Determine the (x, y) coordinate at the center of the cell enclosing the given text.  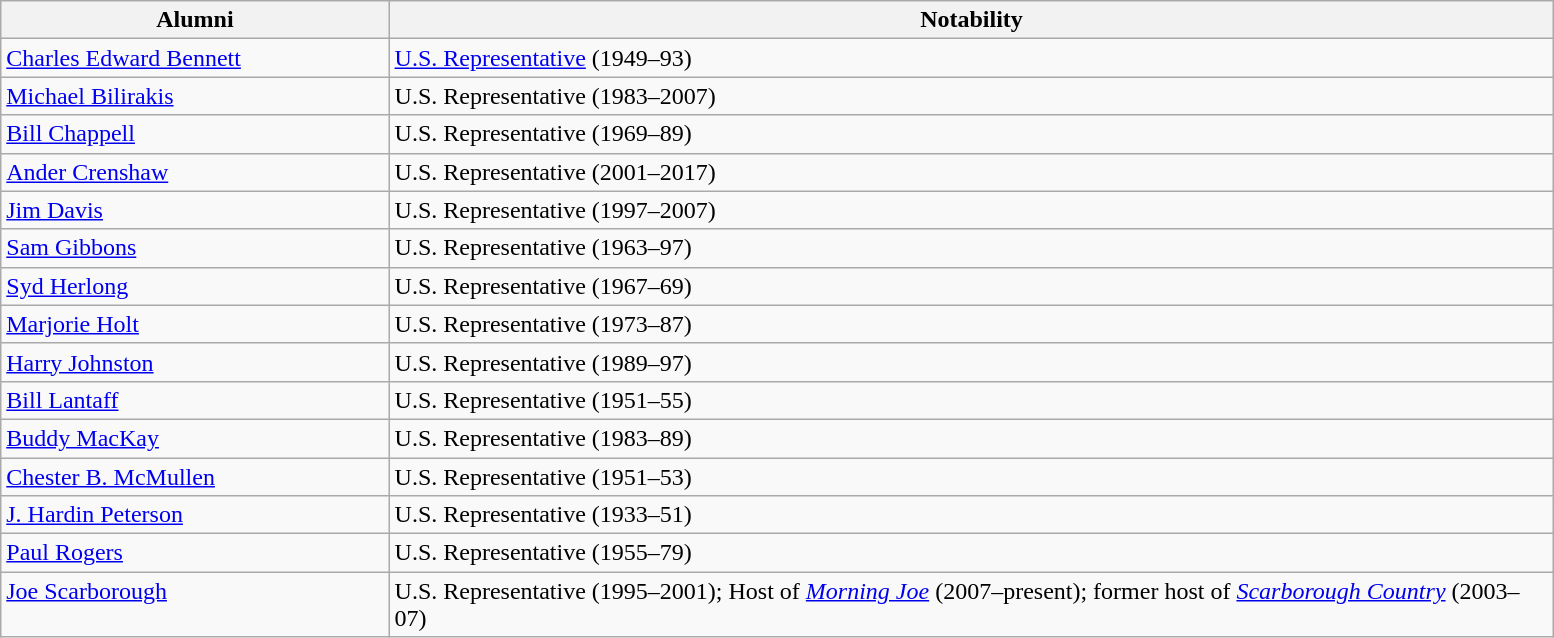
Joe Scarborough (195, 604)
Buddy MacKay (195, 438)
J. Hardin Peterson (195, 515)
U.S. Representative (1951–53) (972, 477)
Sam Gibbons (195, 248)
U.S. Representative (1983–2007) (972, 96)
U.S. Representative (1995–2001); Host of Morning Joe (2007–present); former host of Scarborough Country (2003–07) (972, 604)
Michael Bilirakis (195, 96)
U.S. Representative (1967–69) (972, 286)
U.S. Representative (1949–93) (972, 58)
U.S. Representative (1933–51) (972, 515)
U.S. Representative (1951–55) (972, 400)
Marjorie Holt (195, 324)
Paul Rogers (195, 553)
Bill Lantaff (195, 400)
Chester B. McMullen (195, 477)
Notability (972, 20)
U.S. Representative (1969–89) (972, 134)
U.S. Representative (2001–2017) (972, 172)
U.S. Representative (1963–97) (972, 248)
Harry Johnston (195, 362)
Ander Crenshaw (195, 172)
U.S. Representative (1997–2007) (972, 210)
U.S. Representative (1983–89) (972, 438)
Jim Davis (195, 210)
Bill Chappell (195, 134)
Charles Edward Bennett (195, 58)
Alumni (195, 20)
U.S. Representative (1973–87) (972, 324)
Syd Herlong (195, 286)
U.S. Representative (1989–97) (972, 362)
U.S. Representative (1955–79) (972, 553)
